Determine the [x, y] coordinate at the center of the cell enclosing the given text.  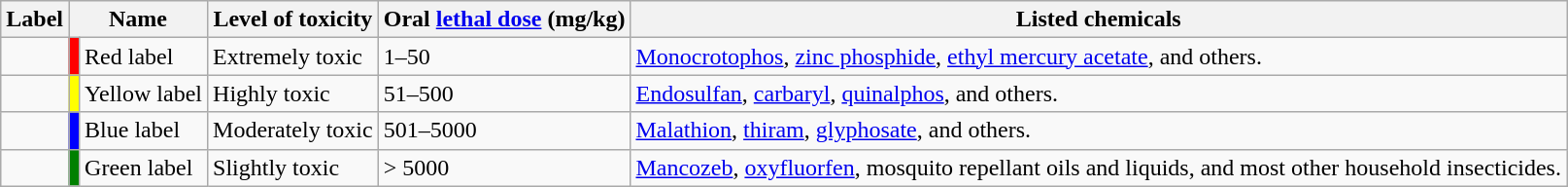
51–500 [504, 93]
Red label [144, 56]
Oral lethal dose (mg/kg) [504, 19]
Highly toxic [293, 93]
Endosulfan, carbaryl, quinalphos, and others. [1099, 93]
Extremely toxic [293, 56]
Name [138, 19]
Mancozeb, oxyfluorfen, mosquito repellant oils and liquids, and most other household insecticides. [1099, 168]
Level of toxicity [293, 19]
Slightly toxic [293, 168]
501–5000 [504, 131]
Moderately toxic [293, 131]
Listed chemicals [1099, 19]
Blue label [144, 131]
Yellow label [144, 93]
1–50 [504, 56]
Green label [144, 168]
> 5000 [504, 168]
Malathion, thiram, glyphosate, and others. [1099, 131]
Monocrotophos, zinc phosphide, ethyl mercury acetate, and others. [1099, 56]
Label [35, 19]
